Capture the cell that displays the provided text and extract its [X, Y] central coordinate. 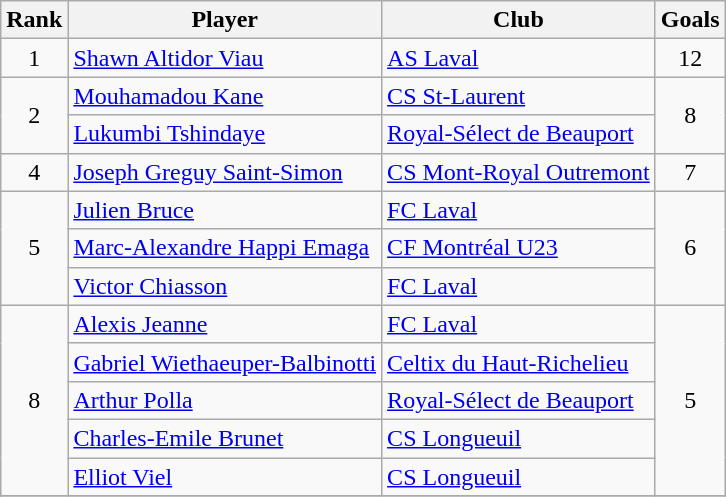
AS Laval [519, 58]
CS St-Laurent [519, 96]
7 [690, 172]
Shawn Altidor Viau [225, 58]
Goals [690, 20]
Victor Chiasson [225, 286]
Charles-Emile Brunet [225, 438]
Elliot Viel [225, 477]
Mouhamadou Kane [225, 96]
Club [519, 20]
1 [34, 58]
Celtix du Haut-Richelieu [519, 362]
6 [690, 248]
Marc-Alexandre Happi Emaga [225, 248]
Gabriel Wiethaeuper-Balbinotti [225, 362]
Julien Bruce [225, 210]
2 [34, 115]
12 [690, 58]
Rank [34, 20]
Alexis Jeanne [225, 324]
Player [225, 20]
CS Mont-Royal Outremont [519, 172]
Arthur Polla [225, 400]
Lukumbi Tshindaye [225, 134]
4 [34, 172]
CF Montréal U23 [519, 248]
Joseph Greguy Saint-Simon [225, 172]
